Search for the cell housing the specified text and yield its [x, y] center coordinate. 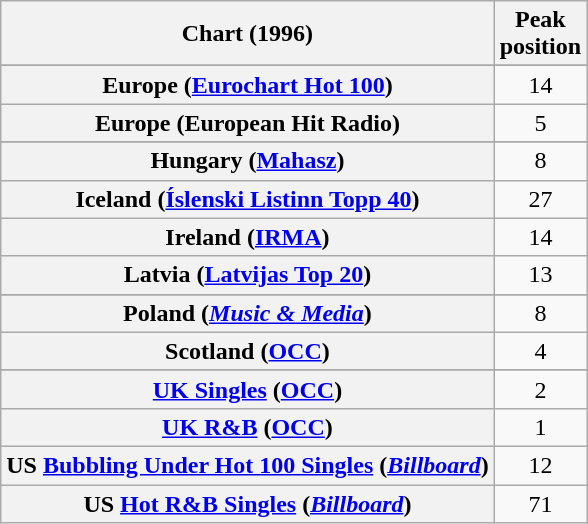
Scotland (OCC) [248, 351]
Chart (1996) [248, 34]
1 [540, 427]
27 [540, 199]
Hungary (Mahasz) [248, 161]
12 [540, 465]
UK R&B (OCC) [248, 427]
Latvia (Latvijas Top 20) [248, 275]
UK Singles (OCC) [248, 389]
Europe (Eurochart Hot 100) [248, 85]
5 [540, 123]
Poland (Music & Media) [248, 313]
Iceland (Íslenski Listinn Topp 40) [248, 199]
Europe (European Hit Radio) [248, 123]
Peakposition [540, 34]
US Hot R&B Singles (Billboard) [248, 503]
Ireland (IRMA) [248, 237]
4 [540, 351]
13 [540, 275]
71 [540, 503]
US Bubbling Under Hot 100 Singles (Billboard) [248, 465]
2 [540, 389]
